Provide the [X, Y] coordinate of the cell's center where the given text is located.  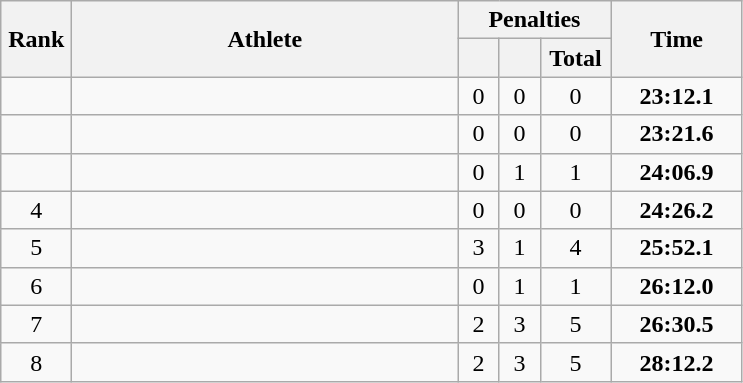
26:30.5 [676, 324]
23:21.6 [676, 134]
6 [36, 286]
8 [36, 362]
24:26.2 [676, 210]
Athlete [265, 39]
Rank [36, 39]
25:52.1 [676, 248]
28:12.2 [676, 362]
Time [676, 39]
24:06.9 [676, 172]
23:12.1 [676, 96]
7 [36, 324]
26:12.0 [676, 286]
Total [576, 58]
Penalties [534, 20]
